Return the [X, Y] coordinate for the center point of the cell that contains the specified text.  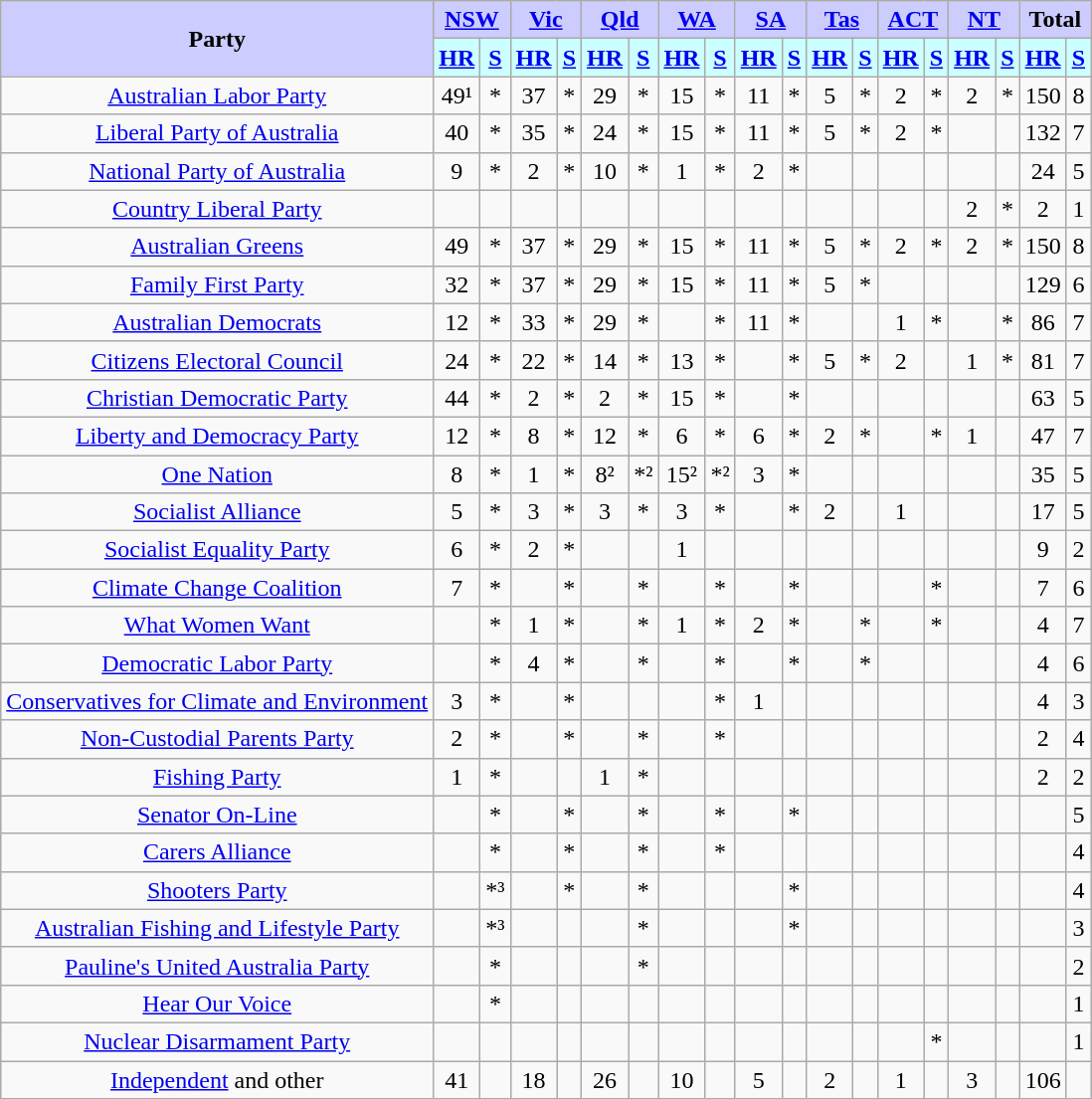
Independent and other [217, 1079]
86 [1042, 322]
Country Liberal Party [217, 209]
Tas [841, 20]
Family First Party [217, 284]
Conservatives for Climate and Environment [217, 701]
Australian Fishing and Lifestyle Party [217, 928]
Liberty and Democracy Party [217, 436]
14 [605, 360]
WA [696, 20]
SA [770, 20]
47 [1042, 436]
ACT [913, 20]
22 [533, 360]
132 [1042, 133]
National Party of Australia [217, 171]
Socialist Alliance [217, 512]
26 [605, 1079]
44 [457, 398]
49 [457, 247]
129 [1042, 284]
Total [1054, 20]
Vic [545, 20]
Non-Custodial Parents Party [217, 739]
Nuclear Disarmament Party [217, 1041]
Senator On-Line [217, 815]
NSW [471, 20]
What Women Want [217, 626]
8² [605, 474]
18 [533, 1079]
Australian Greens [217, 247]
49¹ [457, 95]
One Nation [217, 474]
Carers Alliance [217, 852]
Australian Democrats [217, 322]
NT [985, 20]
Hear Our Voice [217, 1004]
Pauline's United Australia Party [217, 966]
Climate Change Coalition [217, 588]
Qld [621, 20]
Australian Labor Party [217, 95]
Party [217, 39]
41 [457, 1079]
Fishing Party [217, 777]
Christian Democratic Party [217, 398]
81 [1042, 360]
Citizens Electoral Council [217, 360]
33 [533, 322]
Shooters Party [217, 890]
106 [1042, 1079]
17 [1042, 512]
63 [1042, 398]
Liberal Party of Australia [217, 133]
13 [682, 360]
15² [682, 474]
40 [457, 133]
32 [457, 284]
Socialist Equality Party [217, 550]
Democratic Labor Party [217, 663]
